Return (X, Y) of the center of cell containing provided text 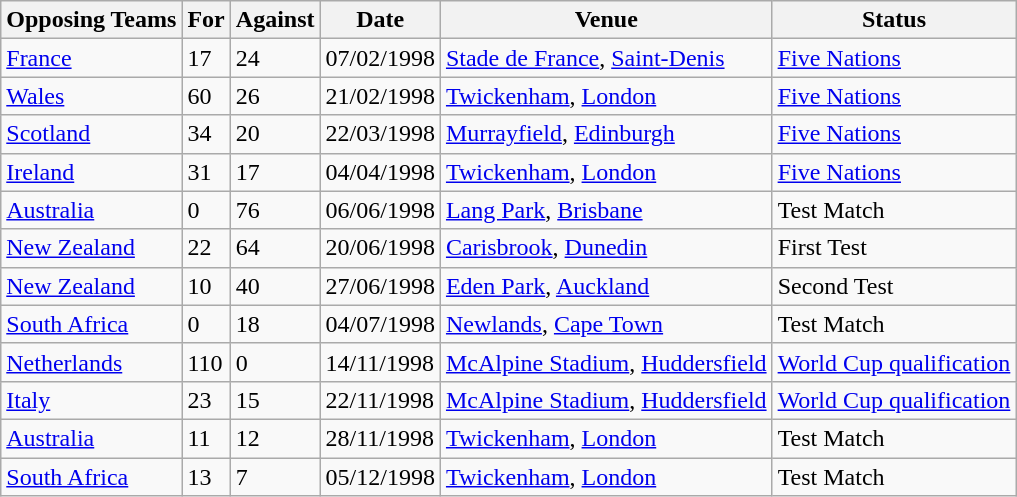
05/12/1998 (380, 477)
Status (894, 20)
Carisbrook, Dunedin (606, 248)
Date (380, 20)
07/02/1998 (380, 58)
20 (275, 134)
31 (206, 172)
22 (206, 248)
22/03/1998 (380, 134)
15 (275, 400)
First Test (894, 248)
Opposing Teams (92, 20)
12 (275, 438)
Second Test (894, 286)
28/11/1998 (380, 438)
7 (275, 477)
For (206, 20)
Netherlands (92, 362)
110 (206, 362)
23 (206, 400)
Ireland (92, 172)
Lang Park, Brisbane (606, 210)
18 (275, 324)
34 (206, 134)
04/04/1998 (380, 172)
27/06/1998 (380, 286)
11 (206, 438)
06/06/1998 (380, 210)
Scotland (92, 134)
22/11/1998 (380, 400)
France (92, 58)
Newlands, Cape Town (606, 324)
Murrayfield, Edinburgh (606, 134)
21/02/1998 (380, 96)
64 (275, 248)
Eden Park, Auckland (606, 286)
40 (275, 286)
24 (275, 58)
Stade de France, Saint-Denis (606, 58)
13 (206, 477)
Wales (92, 96)
20/06/1998 (380, 248)
14/11/1998 (380, 362)
04/07/1998 (380, 324)
Against (275, 20)
Venue (606, 20)
10 (206, 286)
26 (275, 96)
60 (206, 96)
76 (275, 210)
Italy (92, 400)
